Capture the cell that displays the provided text and extract its [X, Y] central coordinate. 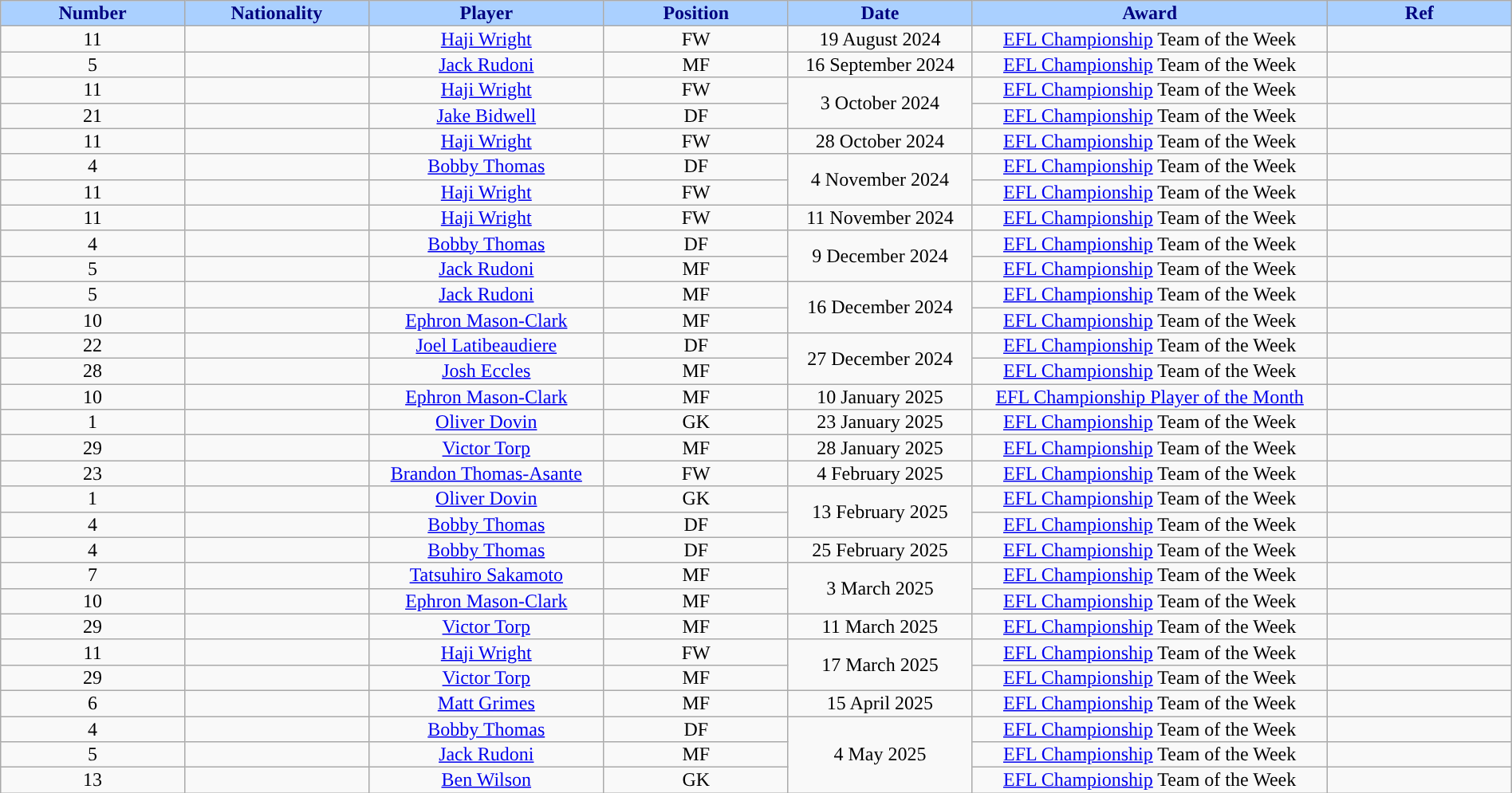
9 December 2024 [880, 256]
23 January 2025 [880, 422]
13 February 2025 [880, 512]
Jake Bidwell [486, 116]
22 [93, 346]
23 [93, 473]
Josh Eccles [486, 371]
Number [93, 14]
28 October 2024 [880, 141]
EFL Championship Player of the Month [1150, 397]
6 [93, 703]
25 February 2025 [880, 550]
Matt Grimes [486, 703]
27 December 2024 [880, 359]
17 March 2025 [880, 665]
11 March 2025 [880, 626]
4 February 2025 [880, 473]
28 [93, 371]
Position [695, 14]
3 October 2024 [880, 103]
4 May 2025 [880, 754]
15 April 2025 [880, 703]
11 November 2024 [880, 218]
Joel Latibeaudiere [486, 346]
7 [93, 575]
16 September 2024 [880, 65]
Tatsuhiro Sakamoto [486, 575]
19 August 2024 [880, 39]
16 December 2024 [880, 307]
28 January 2025 [880, 448]
Ben Wilson [486, 780]
3 March 2025 [880, 588]
21 [93, 116]
Player [486, 14]
4 November 2024 [880, 179]
Brandon Thomas-Asante [486, 473]
Date [880, 14]
13 [93, 780]
10 January 2025 [880, 397]
Ref [1419, 14]
Award [1150, 14]
Nationality [276, 14]
